From the cell containing the given text, extract its center point as (x, y) coordinate. 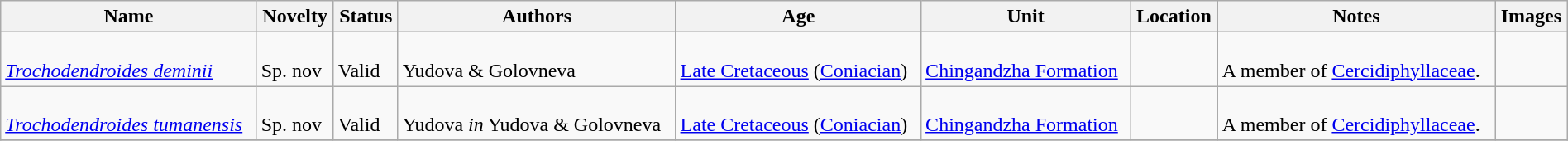
Novelty (294, 17)
Unit (1025, 17)
Status (366, 17)
Yudova in Yudova & Golovneva (537, 113)
Age (799, 17)
Authors (537, 17)
Yudova & Golovneva (537, 60)
Name (129, 17)
Location (1174, 17)
Notes (1356, 17)
Trochodendroides deminii (129, 60)
Images (1532, 17)
Trochodendroides tumanensis (129, 113)
